Determine the [X, Y] coordinate at the center of the cell enclosing the given text.  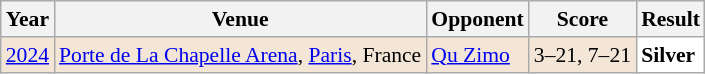
Score [582, 19]
Opponent [478, 19]
Silver [670, 55]
Qu Zimo [478, 55]
2024 [28, 55]
Result [670, 19]
Porte de La Chapelle Arena, Paris, France [240, 55]
3–21, 7–21 [582, 55]
Venue [240, 19]
Year [28, 19]
